Identify which cell holds the provided text, then report its (x, y) central coordinate. 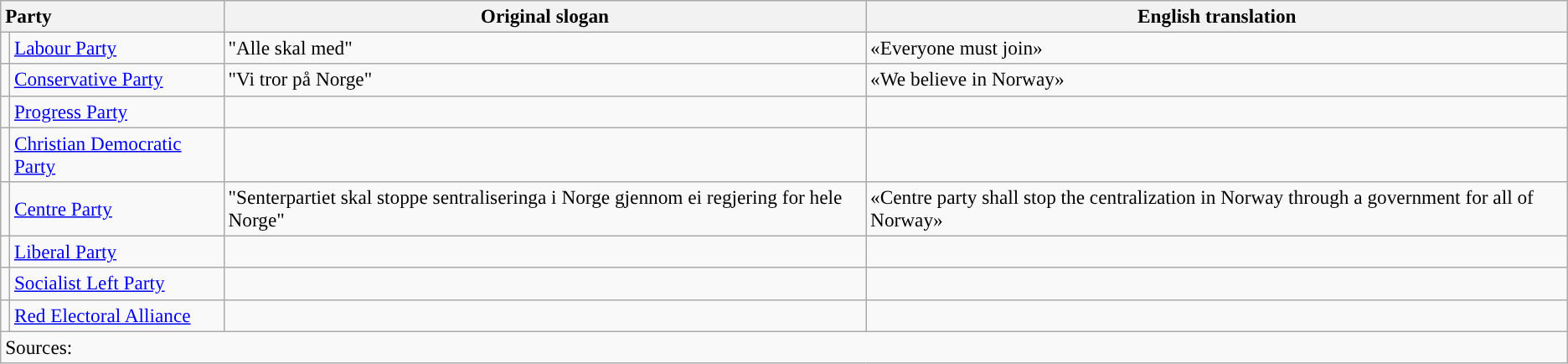
Conservative Party (117, 80)
«We believe in Norway» (1217, 80)
«Everyone must join» (1217, 48)
Party (112, 16)
Progress Party (117, 112)
Red Electoral Alliance (117, 315)
Original slogan (544, 16)
Sources: (784, 346)
English translation (1217, 16)
«Centre party shall stop the centralization in Norway through a government for all of Norway» (1217, 208)
Labour Party (117, 48)
Socialist Left Party (117, 283)
Centre Party (117, 208)
"Senterpartiet skal stoppe sentraliseringa i Norge gjennom ei regjering for hele Norge" (544, 208)
Christian Democratic Party (117, 154)
"Alle skal med" (544, 48)
"Vi tror på Norge" (544, 80)
Liberal Party (117, 252)
